Locate the cell with the specified text and output its [x, y] center coordinate. 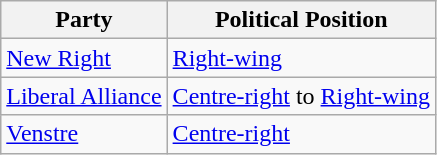
Venstre [84, 134]
Political Position [301, 20]
Liberal Alliance [84, 96]
Party [84, 20]
New Right [84, 58]
Centre-right [301, 134]
Centre-right to Right-wing [301, 96]
Right-wing [301, 58]
